From the cell containing the given text, extract its center point as [x, y] coordinate. 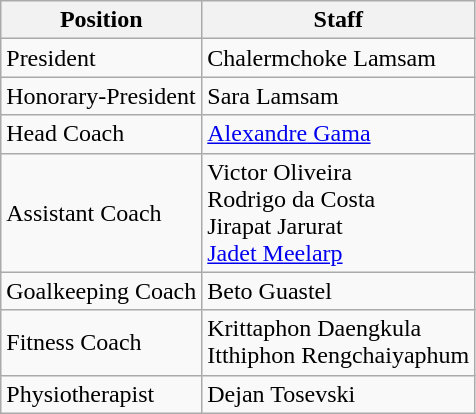
Staff [338, 20]
Honorary-President [102, 96]
Alexandre Gama [338, 134]
Fitness Coach [102, 342]
Assistant Coach [102, 212]
Beto Guastel [338, 291]
Dejan Tosevski [338, 394]
President [102, 58]
Position [102, 20]
Head Coach [102, 134]
Chalermchoke Lamsam [338, 58]
Victor Oliveira Rodrigo da Costa Jirapat Jarurat Jadet Meelarp [338, 212]
Sara Lamsam [338, 96]
Krittaphon Daengkula Itthiphon Rengchaiyaphum [338, 342]
Goalkeeping Coach [102, 291]
Physiotherapist [102, 394]
